Determine the [x, y] coordinate at the center of the cell enclosing the given text.  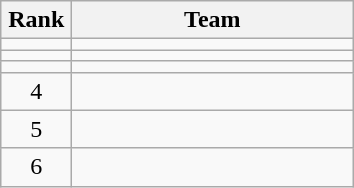
Rank [36, 20]
4 [36, 91]
6 [36, 167]
5 [36, 129]
Team [212, 20]
